Output the (X, Y) coordinate of the center of the cell containing the given text.  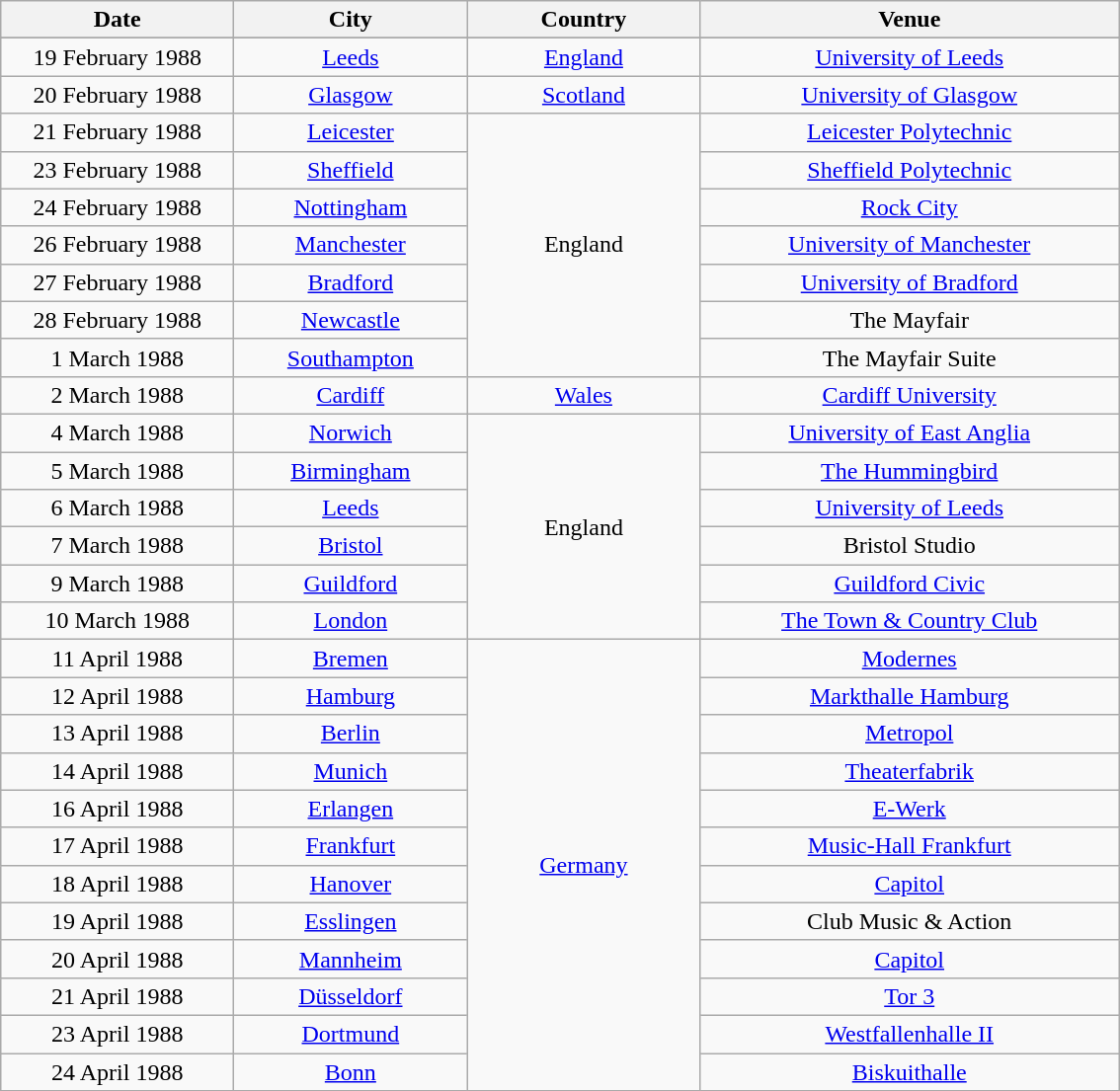
5 March 1988 (118, 471)
Dortmund (351, 1034)
Hanover (351, 884)
Bonn (351, 1071)
Bradford (351, 282)
Date (118, 20)
14 April 1988 (118, 771)
10 March 1988 (118, 621)
University of Bradford (910, 282)
7 March 1988 (118, 546)
Manchester (351, 245)
Bremen (351, 659)
Modernes (910, 659)
26 February 1988 (118, 245)
Westfallenhalle II (910, 1034)
2 March 1988 (118, 395)
Cardiff (351, 395)
Nottingham (351, 207)
16 April 1988 (118, 809)
18 April 1988 (118, 884)
9 March 1988 (118, 584)
Wales (584, 395)
University of East Anglia (910, 432)
Biskuithalle (910, 1071)
London (351, 621)
The Mayfair (910, 320)
21 February 1988 (118, 132)
4 March 1988 (118, 432)
21 April 1988 (118, 996)
23 April 1988 (118, 1034)
12 April 1988 (118, 696)
Rock City (910, 207)
Mannheim (351, 959)
Sheffield (351, 170)
Frankfurt (351, 846)
Bristol (351, 546)
E-Werk (910, 809)
Guildford Civic (910, 584)
Markthalle Hamburg (910, 696)
23 February 1988 (118, 170)
11 April 1988 (118, 659)
Leicester Polytechnic (910, 132)
Esslingen (351, 921)
17 April 1988 (118, 846)
Erlangen (351, 809)
Cardiff University (910, 395)
Munich (351, 771)
6 March 1988 (118, 508)
Sheffield Polytechnic (910, 170)
Theaterfabrik (910, 771)
24 February 1988 (118, 207)
20 February 1988 (118, 95)
University of Glasgow (910, 95)
The Hummingbird (910, 471)
Düsseldorf (351, 996)
Club Music & Action (910, 921)
Birmingham (351, 471)
Newcastle (351, 320)
Scotland (584, 95)
Berlin (351, 734)
The Town & Country Club (910, 621)
Leicester (351, 132)
Tor 3 (910, 996)
Guildford (351, 584)
Glasgow (351, 95)
24 April 1988 (118, 1071)
Germany (584, 865)
Venue (910, 20)
The Mayfair Suite (910, 357)
Metropol (910, 734)
19 April 1988 (118, 921)
1 March 1988 (118, 357)
Music-Hall Frankfurt (910, 846)
Country (584, 20)
Southampton (351, 357)
Norwich (351, 432)
University of Manchester (910, 245)
20 April 1988 (118, 959)
19 February 1988 (118, 57)
27 February 1988 (118, 282)
Hamburg (351, 696)
13 April 1988 (118, 734)
Bristol Studio (910, 546)
City (351, 20)
28 February 1988 (118, 320)
